From the cell containing the given text, extract its center point as (x, y) coordinate. 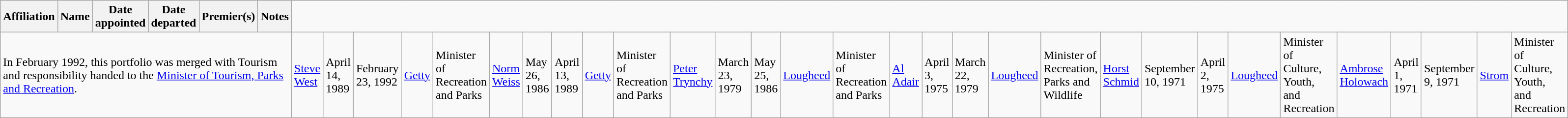
April 3, 1975 (937, 75)
Name (75, 17)
Strom (1494, 75)
April 2, 1975 (1213, 75)
September 10, 1971 (1170, 75)
Affiliation (29, 17)
February 23, 1992 (377, 75)
Horst Schmid (1121, 75)
May 26, 1986 (537, 75)
April 14, 1989 (338, 75)
Minister of Recreation, Parks and Wildlife (1071, 75)
March 22, 1979 (970, 75)
Al Adair (906, 75)
April 13, 1989 (567, 75)
Peter Trynchy (693, 75)
Premier(s) (228, 17)
April 1, 1971 (1406, 75)
In February 1992, this portfolio was merged with Tourism and responsibility handed to the Minister of Tourism, Parks and Recreation. (146, 75)
Steve West (307, 75)
Date departed (174, 17)
September 9, 1971 (1449, 75)
May 25, 1986 (766, 75)
Date appointed (120, 17)
March 23, 1979 (733, 75)
Norm Weiss (506, 75)
Notes (275, 17)
Ambrose Holowach (1364, 75)
